From the cell containing the given text, extract its center point as [x, y] coordinate. 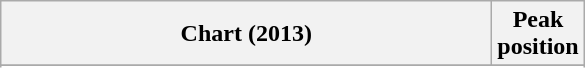
Chart (2013) [246, 34]
Peakposition [538, 34]
